Provide the [X, Y] coordinate of the cell's center where the given text is located.  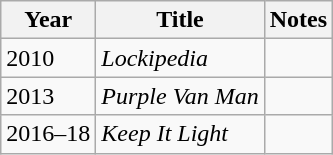
Title [180, 20]
2013 [48, 96]
Keep It Light [180, 134]
Year [48, 20]
2010 [48, 58]
Notes [298, 20]
Lockipedia [180, 58]
2016–18 [48, 134]
Purple Van Man [180, 96]
